Return [x, y] of the center of cell containing provided text 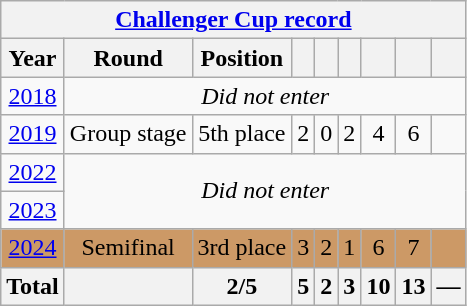
13 [414, 286]
2023 [33, 210]
7 [414, 248]
10 [378, 286]
2018 [33, 96]
5 [304, 286]
2/5 [242, 286]
Position [242, 58]
2024 [33, 248]
5th place [242, 134]
Semifinal [128, 248]
4 [378, 134]
3rd place [242, 248]
1 [350, 248]
2019 [33, 134]
Round [128, 58]
Year [33, 58]
2022 [33, 172]
Group stage [128, 134]
0 [326, 134]
Challenger Cup record [234, 20]
Total [33, 286]
— [448, 286]
